Scan for the cell matching the given text and deliver its (X, Y) coordinate at center. 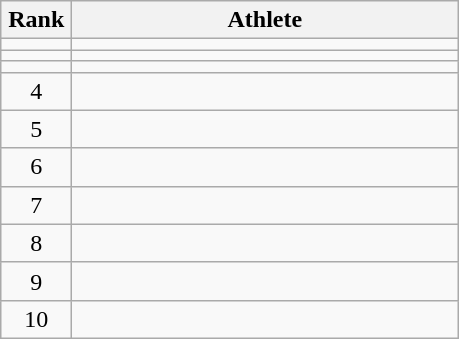
6 (36, 167)
Rank (36, 20)
Athlete (265, 20)
4 (36, 91)
10 (36, 319)
8 (36, 243)
9 (36, 281)
7 (36, 205)
5 (36, 129)
